Locate the cell with the specified text and output its (X, Y) center coordinate. 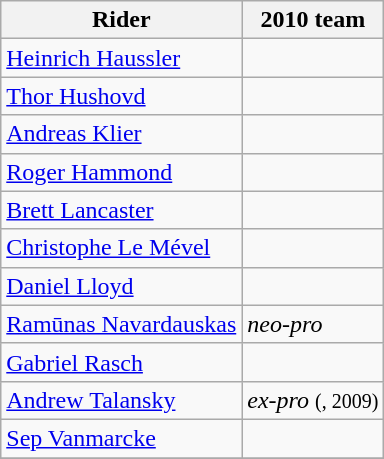
2010 team (313, 20)
Rider (122, 20)
Andrew Talansky (122, 400)
Thor Hushovd (122, 96)
Heinrich Haussler (122, 58)
Brett Lancaster (122, 210)
ex-pro (, 2009) (313, 400)
Andreas Klier (122, 134)
Christophe Le Mével (122, 248)
Daniel Lloyd (122, 286)
neo-pro (313, 324)
Gabriel Rasch (122, 362)
Roger Hammond (122, 172)
Ramūnas Navardauskas (122, 324)
Sep Vanmarcke (122, 438)
